Search for the cell housing the specified text and yield its (X, Y) center coordinate. 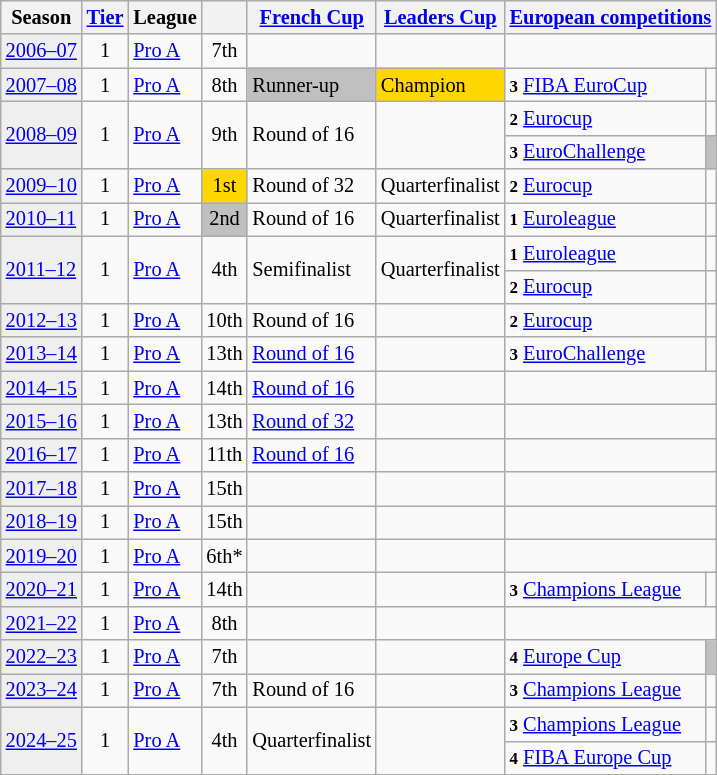
2010–11 (42, 219)
Tier (106, 17)
European competitions (611, 17)
2017–18 (42, 489)
Season (42, 17)
2nd (225, 219)
Champion (440, 85)
2013–14 (42, 354)
1st (225, 186)
2021–22 (42, 623)
2009–10 (42, 186)
2012–13 (42, 320)
2014–15 (42, 388)
10th (225, 320)
League (164, 17)
2011–12 (42, 270)
4 FIBA Europe Cup (606, 758)
2016–17 (42, 455)
2006–07 (42, 51)
3 FIBA EuroCup (606, 85)
Leaders Cup (440, 17)
2024–25 (42, 740)
9th (225, 134)
Semifinalist (312, 270)
2019–20 (42, 556)
2020–21 (42, 589)
French Cup (312, 17)
11th (225, 455)
Runner-up (312, 85)
6th* (225, 556)
2022–23 (42, 657)
2007–08 (42, 85)
2015–16 (42, 421)
4 Europe Cup (606, 657)
2023–24 (42, 690)
2018–19 (42, 522)
2008–09 (42, 134)
